Determine the (x, y) coordinate at the center of the cell enclosing the given text.  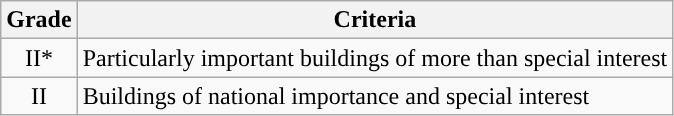
II* (39, 58)
Particularly important buildings of more than special interest (375, 58)
Grade (39, 20)
Buildings of national importance and special interest (375, 96)
II (39, 96)
Criteria (375, 20)
